Output the [X, Y] coordinate of the center of the cell containing the given text.  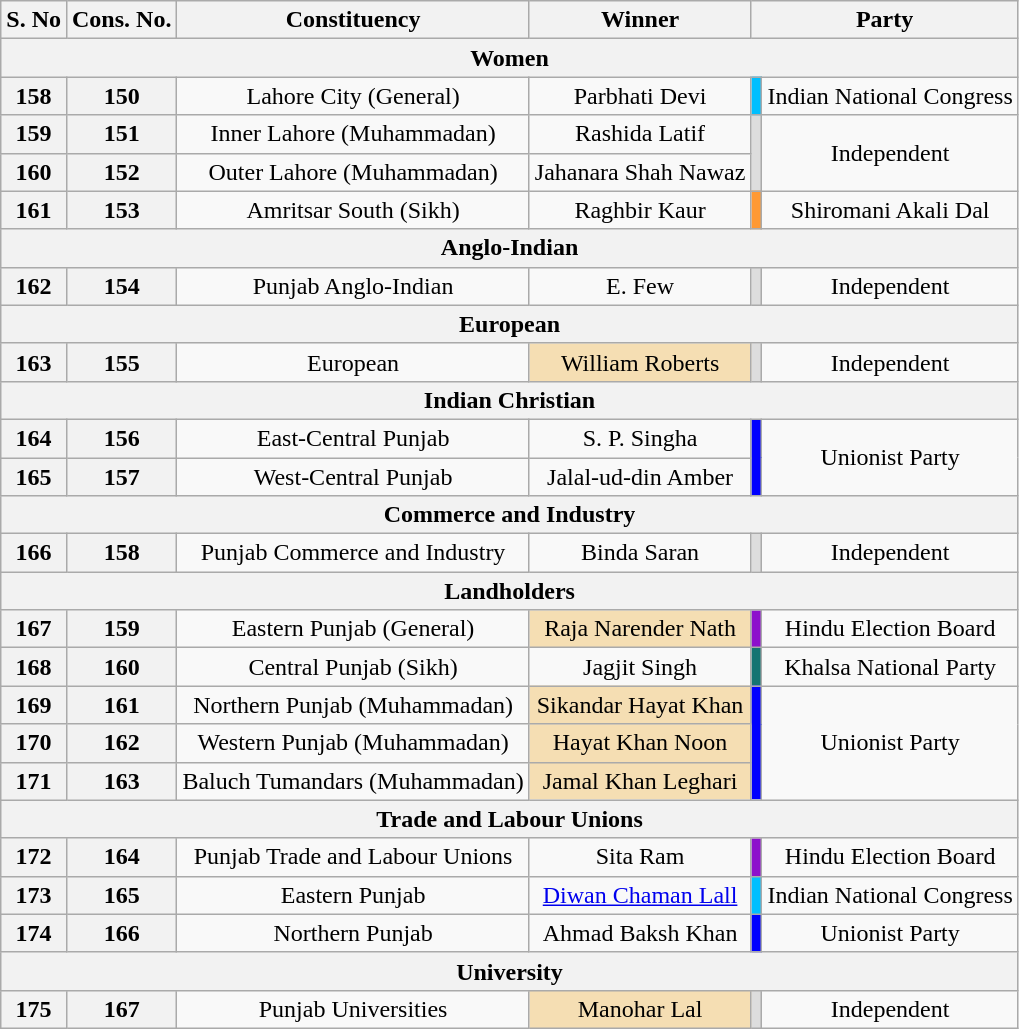
Khalsa National Party [890, 667]
Diwan Chaman Lall [640, 895]
Manohar Lal [640, 1009]
S. P. Singha [640, 438]
150 [121, 96]
155 [121, 362]
152 [121, 172]
Punjab Universities [353, 1009]
175 [34, 1009]
Rashida Latif [640, 134]
Eastern Punjab (General) [353, 629]
156 [121, 438]
Lahore City (General) [353, 96]
William Roberts [640, 362]
Jagjit Singh [640, 667]
153 [121, 210]
Jahanara Shah Nawaz [640, 172]
Central Punjab (Sikh) [353, 667]
Amritsar South (Sikh) [353, 210]
Northern Punjab (Muhammadan) [353, 705]
Indian Christian [510, 400]
Raja Narender Nath [640, 629]
169 [34, 705]
154 [121, 286]
Northern Punjab [353, 933]
Inner Lahore (Muhammadan) [353, 134]
Shiromani Akali Dal [890, 210]
Hayat Khan Noon [640, 743]
Punjab Anglo-Indian [353, 286]
Punjab Trade and Labour Unions [353, 857]
Baluch Tumandars (Muhammadan) [353, 781]
Constituency [353, 20]
Western Punjab (Muhammadan) [353, 743]
Jalal-ud-din Amber [640, 477]
Landholders [510, 591]
Binda Saran [640, 553]
Winner [640, 20]
Trade and Labour Unions [510, 819]
Commerce and Industry [510, 515]
171 [34, 781]
Women [510, 58]
157 [121, 477]
Sita Ram [640, 857]
Punjab Commerce and Industry [353, 553]
174 [34, 933]
East-Central Punjab [353, 438]
Ahmad Baksh Khan [640, 933]
173 [34, 895]
168 [34, 667]
170 [34, 743]
Eastern Punjab [353, 895]
Anglo-Indian [510, 248]
Raghbir Kaur [640, 210]
Cons. No. [121, 20]
Parbhati Devi [640, 96]
University [510, 971]
West-Central Punjab [353, 477]
S. No [34, 20]
Party [884, 20]
Sikandar Hayat Khan [640, 705]
Jamal Khan Leghari [640, 781]
151 [121, 134]
172 [34, 857]
E. Few [640, 286]
Outer Lahore (Muhammadan) [353, 172]
